Detect which cell encompasses the target text, then output its [x, y] center coordinate. 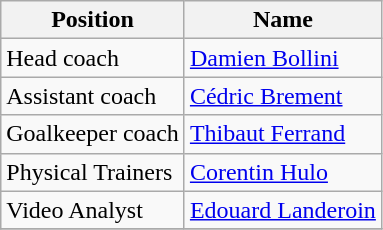
Name [282, 20]
Corentin Hulo [282, 172]
Position [93, 20]
Thibaut Ferrand [282, 134]
Edouard Landeroin [282, 210]
Assistant coach [93, 96]
Physical Trainers [93, 172]
Head coach [93, 58]
Cédric Brement [282, 96]
Damien Bollini [282, 58]
Goalkeeper coach [93, 134]
Video Analyst [93, 210]
